Find where the given text appears and provide that cell's center as [x, y] coordinate. 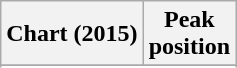
Chart (2015) [72, 34]
Peakposition [189, 34]
